Locate the cell with the specified text and output its (x, y) center coordinate. 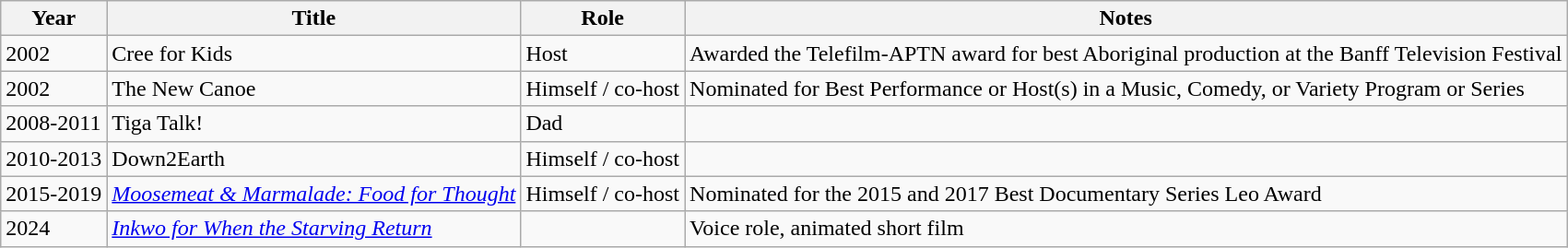
Cree for Kids (313, 53)
Year (53, 18)
Title (313, 18)
Notes (1126, 18)
Nominated for the 2015 and 2017 Best Documentary Series Leo Award (1126, 194)
The New Canoe (313, 89)
2010-2013 (53, 159)
2015-2019 (53, 194)
2008-2011 (53, 124)
Inkwo for When the Starving Return (313, 229)
Dad (603, 124)
Down2Earth (313, 159)
Voice role, animated short film (1126, 229)
Tiga Talk! (313, 124)
Host (603, 53)
Nominated for Best Performance or Host(s) in a Music, Comedy, or Variety Program or Series (1126, 89)
2024 (53, 229)
Role (603, 18)
Moosemeat & Marmalade: Food for Thought (313, 194)
Awarded the Telefilm-APTN award for best Aboriginal production at the Banff Television Festival (1126, 53)
